Return the (x, y) coordinate for the center point of the cell that contains the specified text.  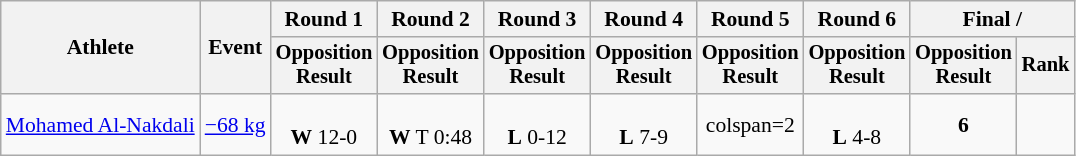
Round 4 (644, 19)
Final / (992, 19)
Round 5 (750, 19)
Round 6 (858, 19)
Rank (1046, 66)
Round 1 (324, 19)
W 12-0 (324, 124)
L 4-8 (858, 124)
colspan=2 (750, 124)
L 7-9 (644, 124)
6 (964, 124)
L 0-12 (538, 124)
Athlete (100, 48)
Event (236, 48)
−68 kg (236, 124)
W T 0:48 (430, 124)
Round 3 (538, 19)
Mohamed Al-Nakdali (100, 124)
Round 2 (430, 19)
